Output the [X, Y] coordinate of the center of the cell containing the given text.  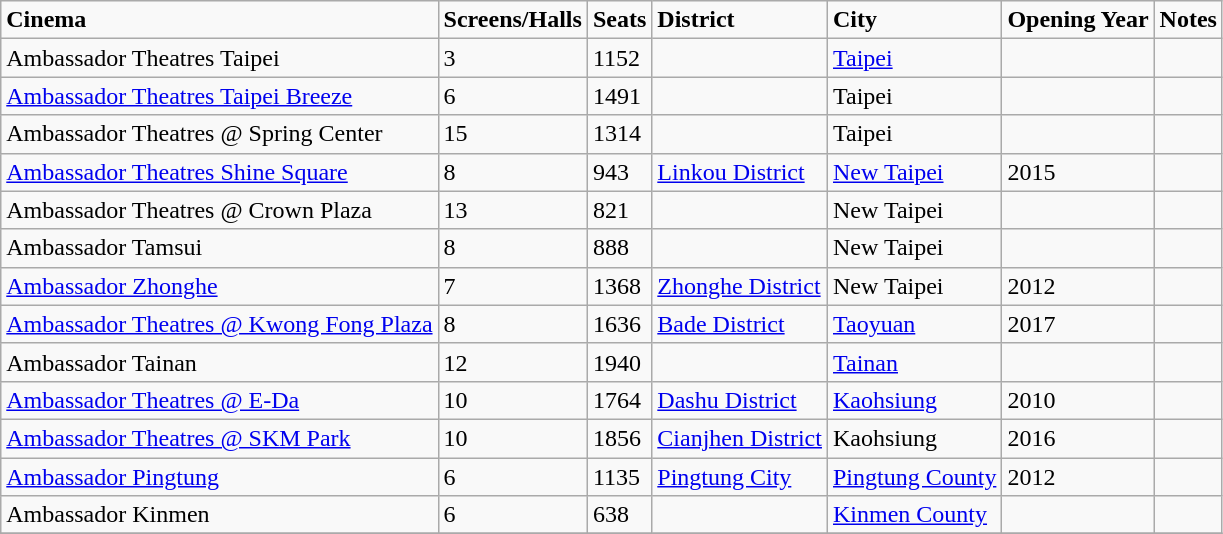
1135 [619, 477]
1636 [619, 324]
2017 [1078, 324]
Ambassador Theatres @ Spring Center [220, 134]
Ambassador Tamsui [220, 248]
3 [512, 58]
1856 [619, 438]
2015 [1078, 172]
7 [512, 286]
Zhonghe District [740, 286]
Ambassador Theatres Taipei Breeze [220, 96]
2016 [1078, 438]
13 [512, 210]
Ambassador Theatres @ SKM Park [220, 438]
Ambassador Zhonghe [220, 286]
15 [512, 134]
Ambassador Kinmen [220, 515]
Screens/Halls [512, 20]
1368 [619, 286]
821 [619, 210]
Cianjhen District [740, 438]
Kinmen County [914, 515]
2010 [1078, 400]
Taoyuan [914, 324]
Opening Year [1078, 20]
1764 [619, 400]
Notes [1188, 20]
Ambassador Theatres @ Crown Plaza [220, 210]
City [914, 20]
Cinema [220, 20]
Ambassador Tainan [220, 362]
12 [512, 362]
Pingtung City [740, 477]
Tainan [914, 362]
1491 [619, 96]
888 [619, 248]
Dashu District [740, 400]
Seats [619, 20]
Ambassador Theatres @ E-Da [220, 400]
Ambassador Theatres Shine Square [220, 172]
Pingtung County [914, 477]
638 [619, 515]
District [740, 20]
Ambassador Theatres @ Kwong Fong Plaza [220, 324]
943 [619, 172]
Ambassador Pingtung [220, 477]
1940 [619, 362]
Bade District [740, 324]
Linkou District [740, 172]
Ambassador Theatres Taipei [220, 58]
1314 [619, 134]
1152 [619, 58]
